Return (X, Y) of the center of cell containing provided text 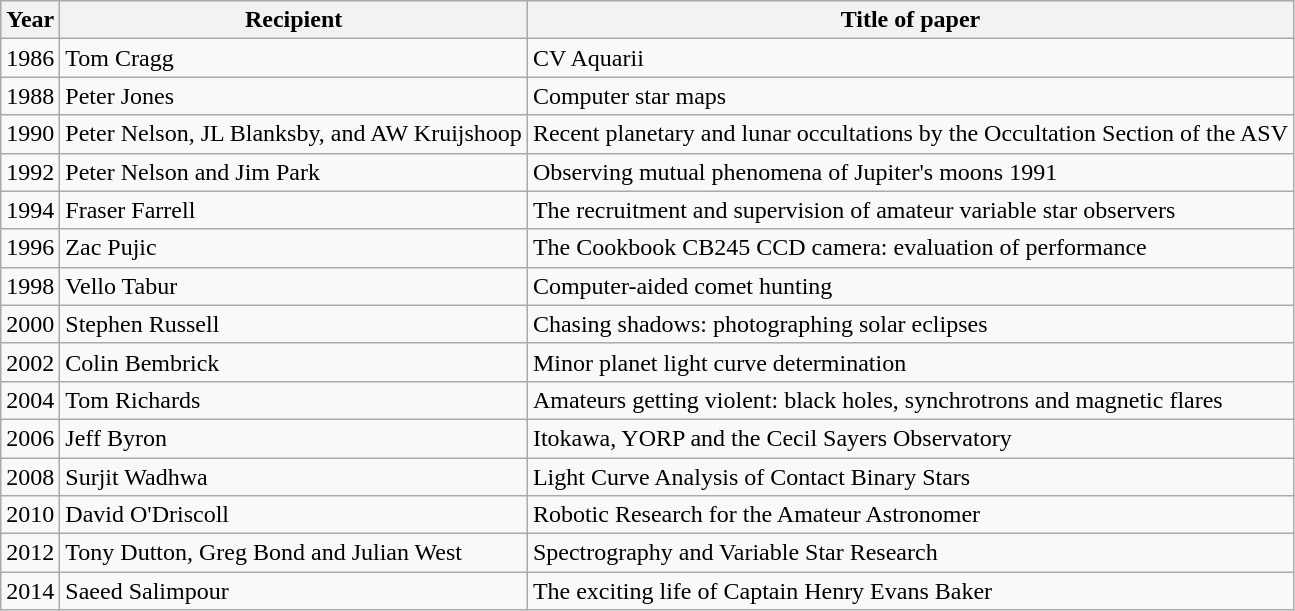
Peter Nelson, JL Blanksby, and AW Kruijshoop (294, 134)
Tony Dutton, Greg Bond and Julian West (294, 553)
Minor planet light curve determination (910, 362)
Vello Tabur (294, 286)
Year (30, 20)
Spectrography and Variable Star Research (910, 553)
Tom Cragg (294, 58)
Observing mutual phenomena of Jupiter's moons 1991 (910, 172)
The Cookbook CB245 CCD camera: evaluation of performance (910, 248)
2006 (30, 438)
Saeed Salimpour (294, 591)
Peter Jones (294, 96)
Light Curve Analysis of Contact Binary Stars (910, 477)
Title of paper (910, 20)
Tom Richards (294, 400)
The recruitment and supervision of amateur variable star observers (910, 210)
1986 (30, 58)
2010 (30, 515)
Surjit Wadhwa (294, 477)
2002 (30, 362)
Computer-aided comet hunting (910, 286)
Colin Bembrick (294, 362)
Recent planetary and lunar occultations by the Occultation Section of the ASV (910, 134)
1996 (30, 248)
1992 (30, 172)
Stephen Russell (294, 324)
Peter Nelson and Jim Park (294, 172)
Jeff Byron (294, 438)
CV Aquarii (910, 58)
2012 (30, 553)
Recipient (294, 20)
Robotic Research for the Amateur Astronomer (910, 515)
The exciting life of Captain Henry Evans Baker (910, 591)
1990 (30, 134)
2008 (30, 477)
Amateurs getting violent: black holes, synchrotrons and magnetic flares (910, 400)
Zac Pujic (294, 248)
Chasing shadows: photographing solar eclipses (910, 324)
David O'Driscoll (294, 515)
1998 (30, 286)
Fraser Farrell (294, 210)
2004 (30, 400)
Itokawa, YORP and the Cecil Sayers Observatory (910, 438)
1988 (30, 96)
2014 (30, 591)
1994 (30, 210)
2000 (30, 324)
Computer star maps (910, 96)
